From the cell containing the given text, extract its center point as [X, Y] coordinate. 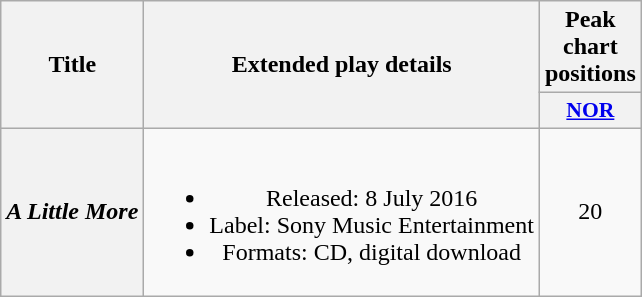
Extended play details [342, 65]
A Little More [72, 212]
20 [590, 212]
Title [72, 65]
Peak chart positions [590, 47]
NOR [590, 111]
Released: 8 July 2016Label: Sony Music EntertainmentFormats: CD, digital download [342, 212]
